Determine the [X, Y] coordinate at the center of the cell enclosing the given text.  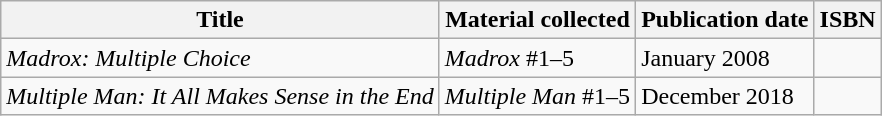
January 2008 [725, 58]
December 2018 [725, 96]
Multiple Man #1–5 [537, 96]
Madrox: Multiple Choice [220, 58]
Title [220, 20]
Madrox #1–5 [537, 58]
Multiple Man: It All Makes Sense in the End [220, 96]
Publication date [725, 20]
Material collected [537, 20]
ISBN [848, 20]
